Scan for the cell matching the given text and deliver its [x, y] coordinate at center. 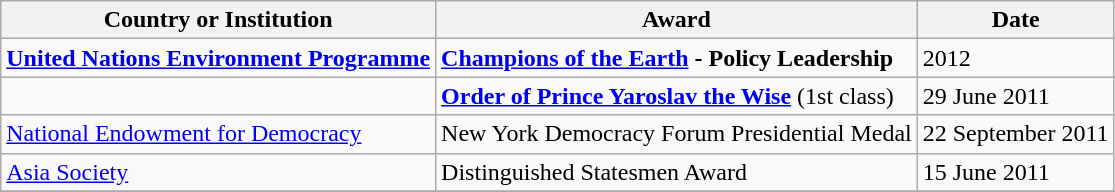
Country or Institution [218, 20]
Award [677, 20]
Asia Society [218, 172]
New York Democracy Forum Presidential Medal [677, 134]
National Endowment for Democracy [218, 134]
15 June 2011 [1016, 172]
22 September 2011 [1016, 134]
Order of Prince Yaroslav the Wise (1st class) [677, 96]
29 June 2011 [1016, 96]
Distinguished Statesmen Award [677, 172]
Date [1016, 20]
2012 [1016, 58]
Champions of the Earth - Policy Leadership [677, 58]
United Nations Environment Programme [218, 58]
